Extract the [X, Y] coordinate from the center of the cell holding the provided text.  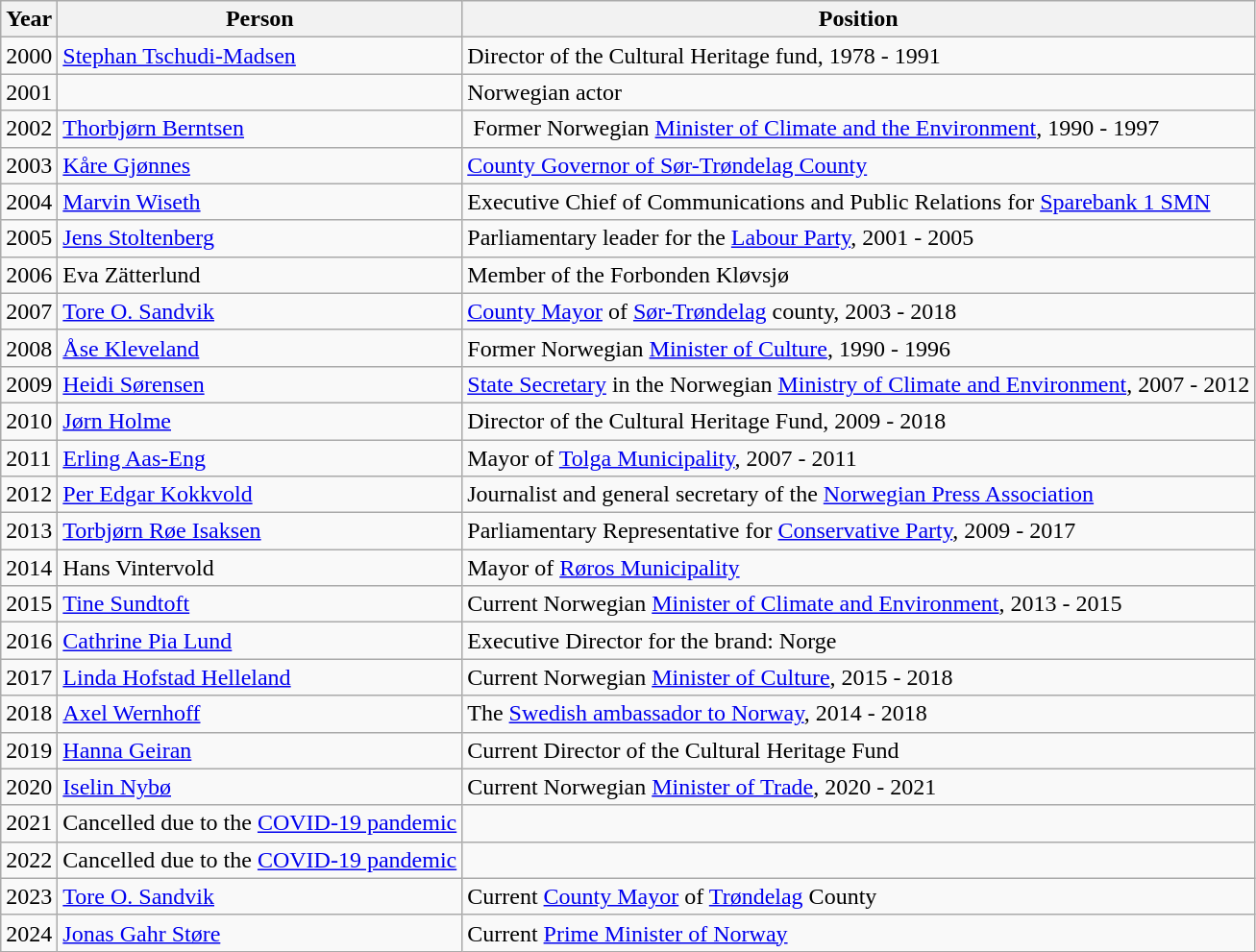
Torbjørn Røe Isaksen [259, 531]
2012 [29, 495]
2006 [29, 275]
2021 [29, 823]
Linda Hofstad Helleland [259, 677]
Mayor of Tolga Municipality, 2007 - 2011 [859, 458]
Parliamentary leader for the Labour Party, 2001 - 2005 [859, 238]
Executive Chief of Communications and Public Relations for Sparebank 1 SMN [859, 202]
County Mayor of Sør-Trøndelag county, 2003 - 2018 [859, 311]
Current Norwegian Minister of Trade, 2020 - 2021 [859, 787]
Heidi Sørensen [259, 384]
Current County Mayor of Trøndelag County [859, 896]
Per Edgar Kokkvold [259, 495]
Jens Stoltenberg [259, 238]
2009 [29, 384]
Erling Aas-Eng [259, 458]
Eva Zätterlund [259, 275]
Cathrine Pia Lund [259, 641]
2001 [29, 92]
2020 [29, 787]
Tine Sundtoft [259, 604]
2013 [29, 531]
2017 [29, 677]
Thorbjørn Berntsen [259, 129]
Former Norwegian Minister of Climate and the Environment, 1990 - 1997 [859, 129]
2010 [29, 421]
Current Director of the Cultural Heritage Fund [859, 750]
County Governor of Sør-Trøndelag County [859, 165]
Hanna Geiran [259, 750]
Åse Kleveland [259, 348]
State Secretary in the Norwegian Ministry of Climate and Environment, 2007 - 2012 [859, 384]
Current Prime Minister of Norway [859, 933]
Former Norwegian Minister of Culture, 1990 - 1996 [859, 348]
Mayor of Røros Municipality [859, 568]
Current Norwegian Minister of Climate and Environment, 2013 - 2015 [859, 604]
2008 [29, 348]
Director of the Cultural Heritage Fund, 2009 - 2018 [859, 421]
Norwegian actor [859, 92]
Director of the Cultural Heritage fund, 1978 - 1991 [859, 56]
Journalist and general secretary of the Norwegian Press Association [859, 495]
The Swedish ambassador to Norway, 2014 - 2018 [859, 714]
Kåre Gjønnes [259, 165]
2011 [29, 458]
Stephan Tschudi-Madsen [259, 56]
Parliamentary Representative for Conservative Party, 2009 - 2017 [859, 531]
2019 [29, 750]
Axel Wernhoff [259, 714]
Jørn Holme [259, 421]
Executive Director for the brand: Norge [859, 641]
2015 [29, 604]
2004 [29, 202]
2016 [29, 641]
2000 [29, 56]
2024 [29, 933]
Marvin Wiseth [259, 202]
Jonas Gahr Støre [259, 933]
2018 [29, 714]
Position [859, 19]
2014 [29, 568]
Current Norwegian Minister of Culture, 2015 - 2018 [859, 677]
Member of the Forbonden Kløvsjø [859, 275]
2007 [29, 311]
2002 [29, 129]
2003 [29, 165]
Person [259, 19]
Iselin Nybø [259, 787]
2022 [29, 860]
2005 [29, 238]
Year [29, 19]
Hans Vintervold [259, 568]
2023 [29, 896]
